Search for the cell housing the specified text and yield its [X, Y] center coordinate. 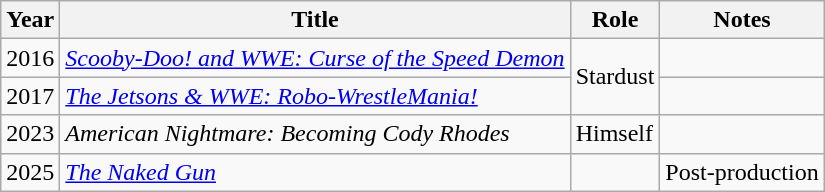
American Nightmare: Becoming Cody Rhodes [315, 134]
Himself [615, 134]
Post-production [742, 172]
The Jetsons & WWE: Robo-WrestleMania! [315, 96]
2017 [30, 96]
Year [30, 20]
The Naked Gun [315, 172]
2025 [30, 172]
Role [615, 20]
Notes [742, 20]
Scooby-Doo! and WWE: Curse of the Speed Demon [315, 58]
2016 [30, 58]
2023 [30, 134]
Stardust [615, 77]
Title [315, 20]
